Detect which cell encompasses the target text, then output its (X, Y) center coordinate. 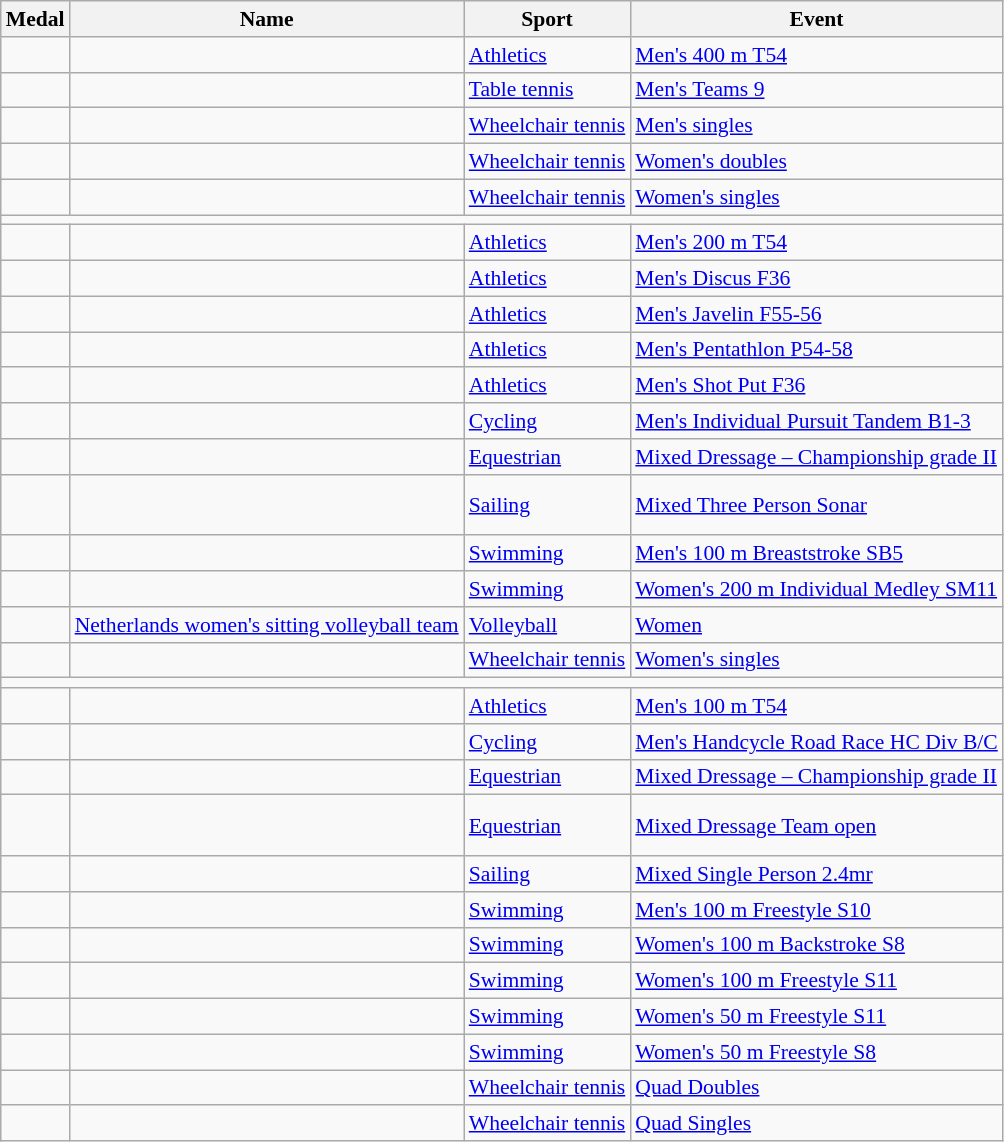
Men's Javelin F55-56 (816, 314)
Women's 100 m Backstroke S8 (816, 945)
Medal (36, 19)
Volleyball (548, 625)
Men's Discus F36 (816, 279)
Men's 100 m Freestyle S10 (816, 910)
Men's Handcycle Road Race HC Div B/C (816, 742)
Women's doubles (816, 162)
Men's 400 m T54 (816, 55)
Men's Individual Pursuit Tandem B1-3 (816, 421)
Men's Teams 9 (816, 90)
Mixed Dressage Team open (816, 826)
Women's 50 m Freestyle S8 (816, 1052)
Event (816, 19)
Quad Doubles (816, 1088)
Sport (548, 19)
Women (816, 625)
Men's 200 m T54 (816, 243)
Men's Pentathlon P54-58 (816, 350)
Quad Singles (816, 1124)
Men's 100 m T54 (816, 706)
Men's singles (816, 126)
Netherlands women's sitting volleyball team (267, 625)
Men's 100 m Breaststroke SB5 (816, 554)
Mixed Single Person 2.4mr (816, 874)
Table tennis (548, 90)
Women's 200 m Individual Medley SM11 (816, 589)
Name (267, 19)
Women's 100 m Freestyle S11 (816, 981)
Women's 50 m Freestyle S11 (816, 1017)
Mixed Three Person Sonar (816, 504)
Men's Shot Put F36 (816, 386)
